Find where the given text appears and provide that cell's center as [x, y] coordinate. 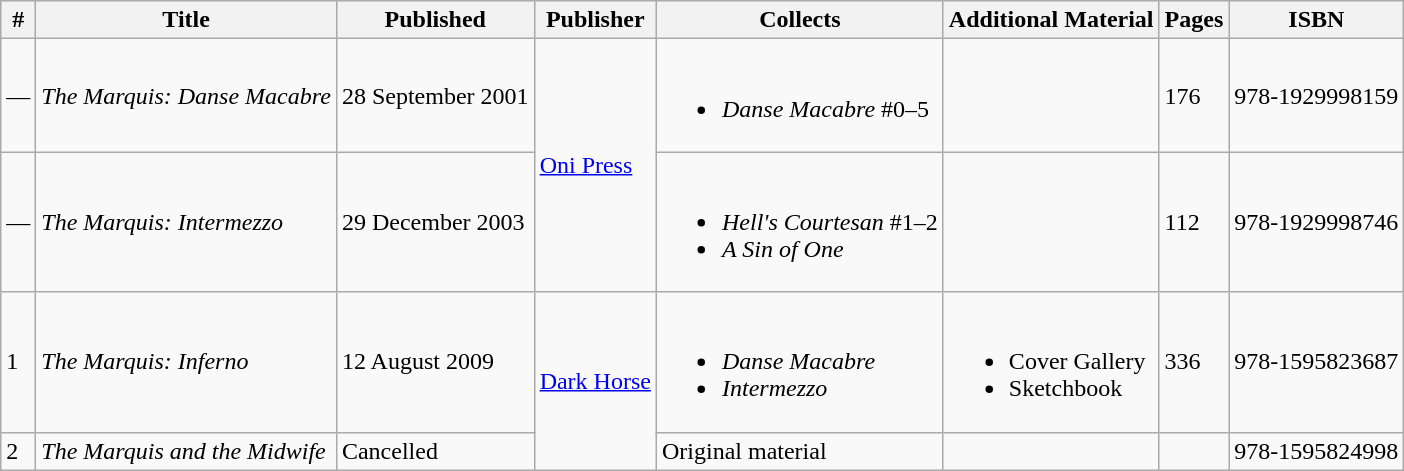
Collects [800, 20]
29 December 2003 [435, 222]
12 August 2009 [435, 362]
336 [1194, 362]
978-1929998159 [1316, 96]
28 September 2001 [435, 96]
The Marquis: Danse Macabre [186, 96]
Pages [1194, 20]
Cover GallerySketchbook [1051, 362]
Additional Material [1051, 20]
Danse Macabre #0–5 [800, 96]
978-1929998746 [1316, 222]
Title [186, 20]
978-1595824998 [1316, 451]
176 [1194, 96]
ISBN [1316, 20]
The Marquis: Inferno [186, 362]
112 [1194, 222]
Hell's Courtesan #1–2A Sin of One [800, 222]
Cancelled [435, 451]
978-1595823687 [1316, 362]
The Marquis: Intermezzo [186, 222]
Dark Horse [595, 381]
Oni Press [595, 166]
Publisher [595, 20]
Original material [800, 451]
Published [435, 20]
2 [18, 451]
The Marquis and the Midwife [186, 451]
# [18, 20]
1 [18, 362]
Danse MacabreIntermezzo [800, 362]
